Capture the cell that displays the provided text and extract its (x, y) central coordinate. 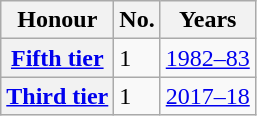
No. (137, 20)
Honour (58, 20)
2017–18 (208, 96)
Third tier (58, 96)
1982–83 (208, 58)
Fifth tier (58, 58)
Years (208, 20)
